Provide the [X, Y] coordinate of the cell's center where the given text is located.  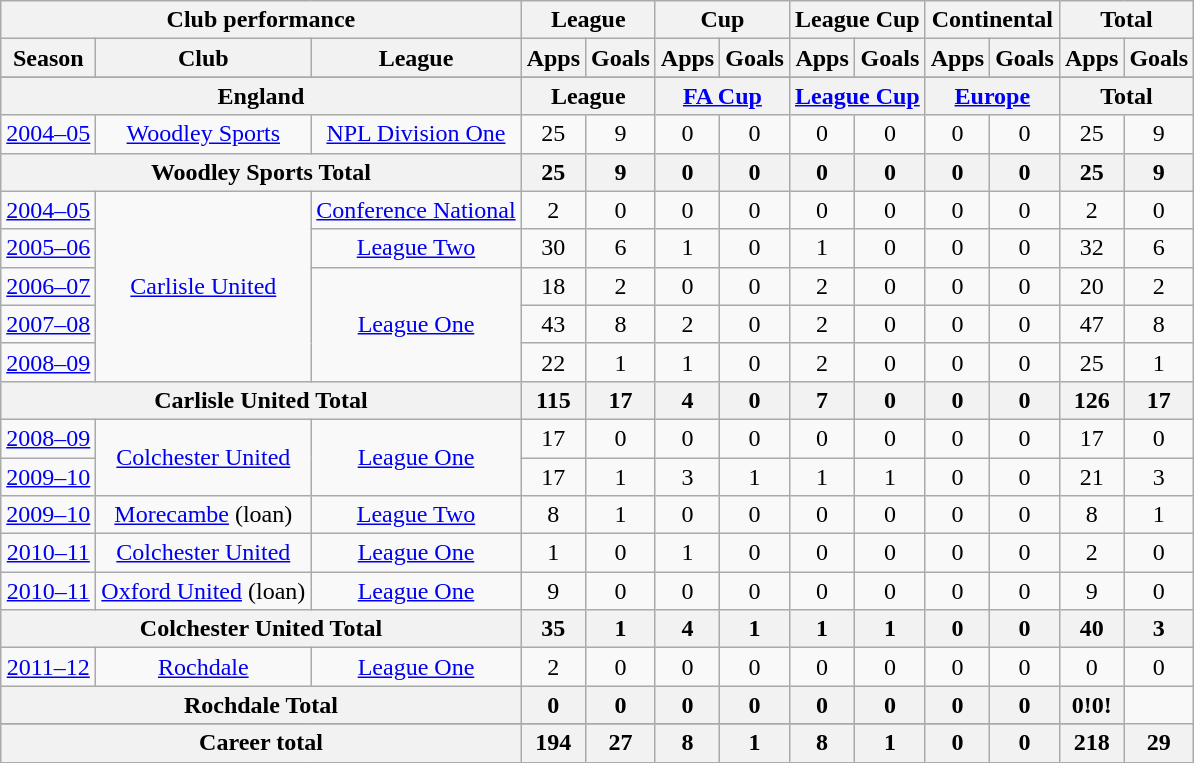
18 [553, 286]
47 [1091, 324]
Morecambe (loan) [204, 515]
Career total [261, 743]
Woodley Sports Total [261, 172]
30 [553, 248]
22 [553, 362]
Oxford United (loan) [204, 591]
Conference National [416, 210]
Colchester United Total [261, 629]
27 [621, 743]
2005–06 [48, 248]
29 [1159, 743]
32 [1091, 248]
20 [1091, 286]
Club performance [261, 20]
Continental [992, 20]
7 [822, 400]
England [261, 96]
Carlisle United [204, 286]
FA Cup [722, 96]
Rochdale [204, 667]
40 [1091, 629]
194 [553, 743]
Rochdale Total [261, 705]
21 [1091, 477]
115 [553, 400]
2006–07 [48, 286]
0!0! [1091, 705]
Carlisle United Total [261, 400]
Europe [992, 96]
43 [553, 324]
Club [204, 58]
35 [553, 629]
218 [1091, 743]
Woodley Sports [204, 134]
2011–12 [48, 667]
2007–08 [48, 324]
Season [48, 58]
NPL Division One [416, 134]
126 [1091, 400]
Cup [722, 20]
